Return (X, Y) of the center of cell containing provided text 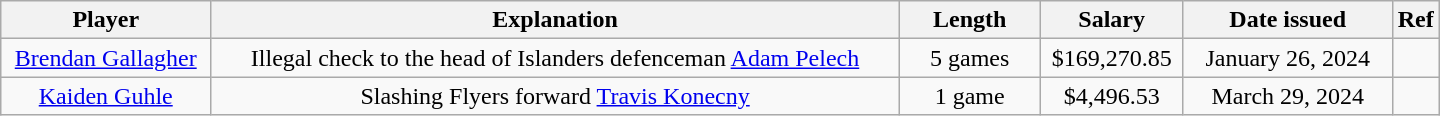
Explanation (556, 20)
Player (106, 20)
$4,496.53 (1112, 96)
1 game (970, 96)
Ref (1416, 20)
Kaiden Guhle (106, 96)
5 games (970, 58)
Salary (1112, 20)
$169,270.85 (1112, 58)
March 29, 2024 (1288, 96)
Date issued (1288, 20)
January 26, 2024 (1288, 58)
Brendan Gallagher (106, 58)
Illegal check to the head of Islanders defenceman Adam Pelech (556, 58)
Slashing Flyers forward Travis Konecny (556, 96)
Length (970, 20)
